Search for the cell housing the specified text and yield its [X, Y] center coordinate. 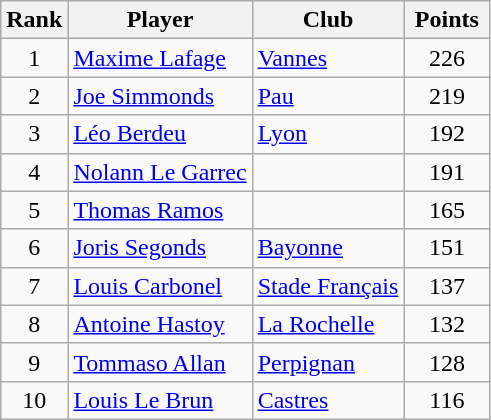
6 [34, 248]
132 [447, 324]
165 [447, 210]
192 [447, 134]
Maxime Lafage [160, 58]
4 [34, 172]
3 [34, 134]
La Rochelle [328, 324]
Vannes [328, 58]
2 [34, 96]
Player [160, 20]
128 [447, 362]
Tommaso Allan [160, 362]
10 [34, 400]
Louis Carbonel [160, 286]
9 [34, 362]
Nolann Le Garrec [160, 172]
5 [34, 210]
Rank [34, 20]
Thomas Ramos [160, 210]
191 [447, 172]
Léo Berdeu [160, 134]
219 [447, 96]
151 [447, 248]
Antoine Hastoy [160, 324]
Joris Segonds [160, 248]
Louis Le Brun [160, 400]
137 [447, 286]
226 [447, 58]
Stade Français [328, 286]
Club [328, 20]
Lyon [328, 134]
Castres [328, 400]
8 [34, 324]
Points [447, 20]
Bayonne [328, 248]
1 [34, 58]
Pau [328, 96]
116 [447, 400]
Perpignan [328, 362]
Joe Simmonds [160, 96]
7 [34, 286]
